Return [X, Y] of the center of cell containing provided text 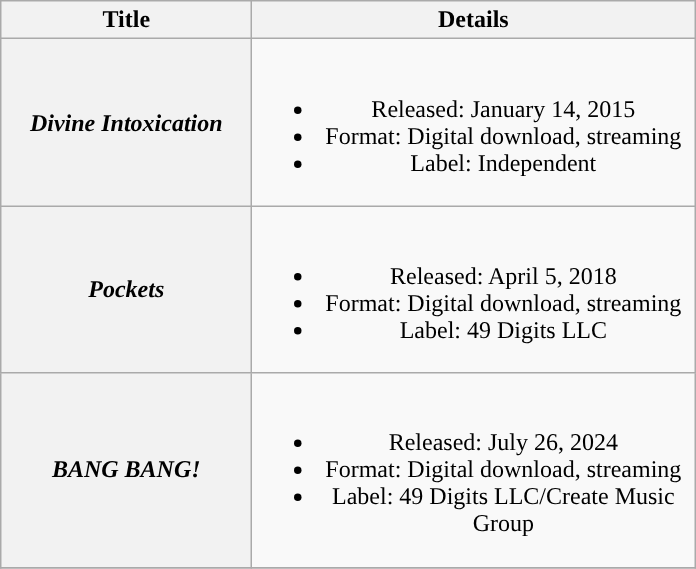
Pockets [126, 290]
Released: January 14, 2015Format: Digital download, streamingLabel: Independent [474, 122]
Details [474, 20]
Released: July 26, 2024Format: Digital download, streamingLabel: 49 Digits LLC/Create Music Group [474, 470]
BANG BANG! [126, 470]
Title [126, 20]
Divine Intoxication [126, 122]
Released: April 5, 2018Format: Digital download, streamingLabel: 49 Digits LLC [474, 290]
